Output the (X, Y) coordinate of the center of the cell containing the given text.  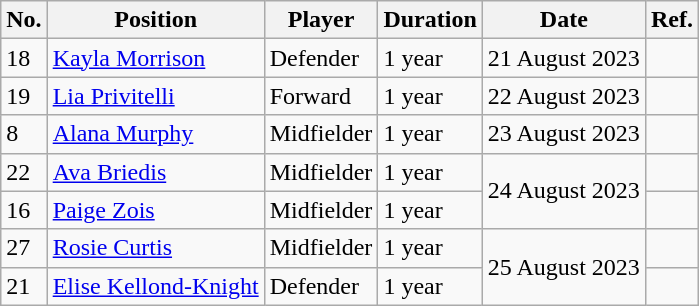
25 August 2023 (564, 267)
23 August 2023 (564, 134)
21 August 2023 (564, 58)
18 (24, 58)
Alana Murphy (156, 134)
Duration (430, 20)
Player (321, 20)
Forward (321, 96)
Kayla Morrison (156, 58)
Paige Zois (156, 210)
Position (156, 20)
27 (24, 248)
Ava Briedis (156, 172)
Ref. (672, 20)
Lia Privitelli (156, 96)
22 August 2023 (564, 96)
8 (24, 134)
No. (24, 20)
Rosie Curtis (156, 248)
Date (564, 20)
22 (24, 172)
21 (24, 286)
24 August 2023 (564, 191)
Elise Kellond-Knight (156, 286)
16 (24, 210)
19 (24, 96)
